Output the [X, Y] coordinate of the center of the cell containing the given text.  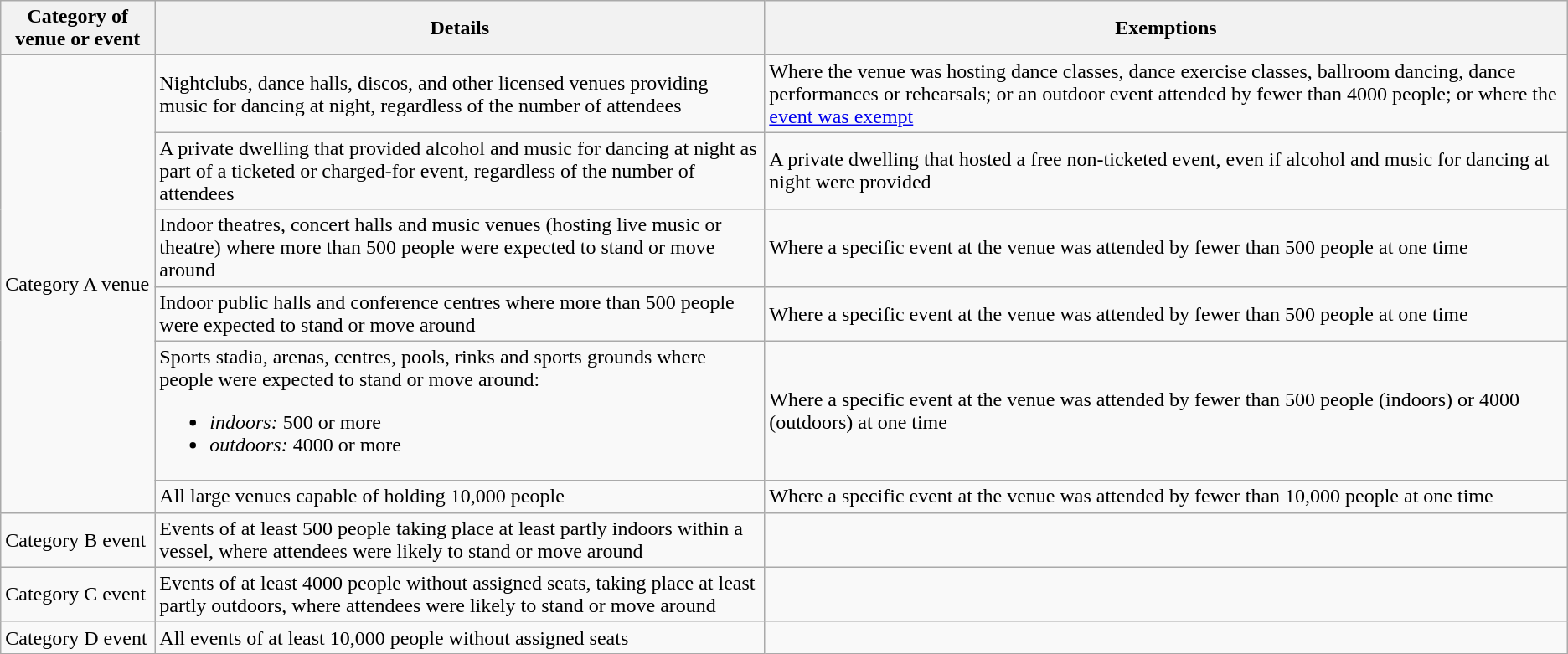
All large venues capable of holding 10,000 people [460, 497]
Indoor public halls and conference centres where more than 500 people were expected to stand or move around [460, 313]
Where a specific event at the venue was attended by fewer than 10,000 people at one time [1166, 497]
All events of at least 10,000 people without assigned seats [460, 637]
Category C event [78, 595]
Category of venue or event [78, 28]
Details [460, 28]
Category D event [78, 637]
Indoor theatres, concert halls and music venues (hosting live music or theatre) where more than 500 people were expected to stand or move around [460, 248]
Category B event [78, 539]
Exemptions [1166, 28]
A private dwelling that hosted a free non-ticketed event, even if alcohol and music for dancing at night were provided [1166, 171]
Events of at least 4000 people without assigned seats, taking place at least partly outdoors, where attendees were likely to stand or move around [460, 595]
Nightclubs, dance halls, discos, and other licensed venues providing music for dancing at night, regardless of the number of attendees [460, 94]
Where a specific event at the venue was attended by fewer than 500 people (indoors) or 4000 (outdoors) at one time [1166, 410]
Category A venue [78, 284]
Events of at least 500 people taking place at least partly indoors within a vessel, where attendees were likely to stand or move around [460, 539]
